Locate the cell with the specified text and output its [x, y] center coordinate. 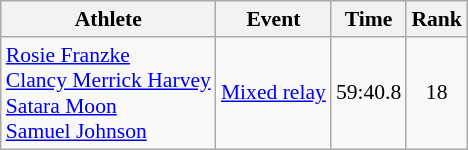
Event [274, 19]
Rosie FranzkeClancy Merrick HarveySatara MoonSamuel Johnson [108, 93]
18 [436, 93]
Time [368, 19]
Mixed relay [274, 93]
59:40.8 [368, 93]
Rank [436, 19]
Athlete [108, 19]
